Pinpoint the cell where the given text exists, returning its (X, Y) midpoint coordinate. 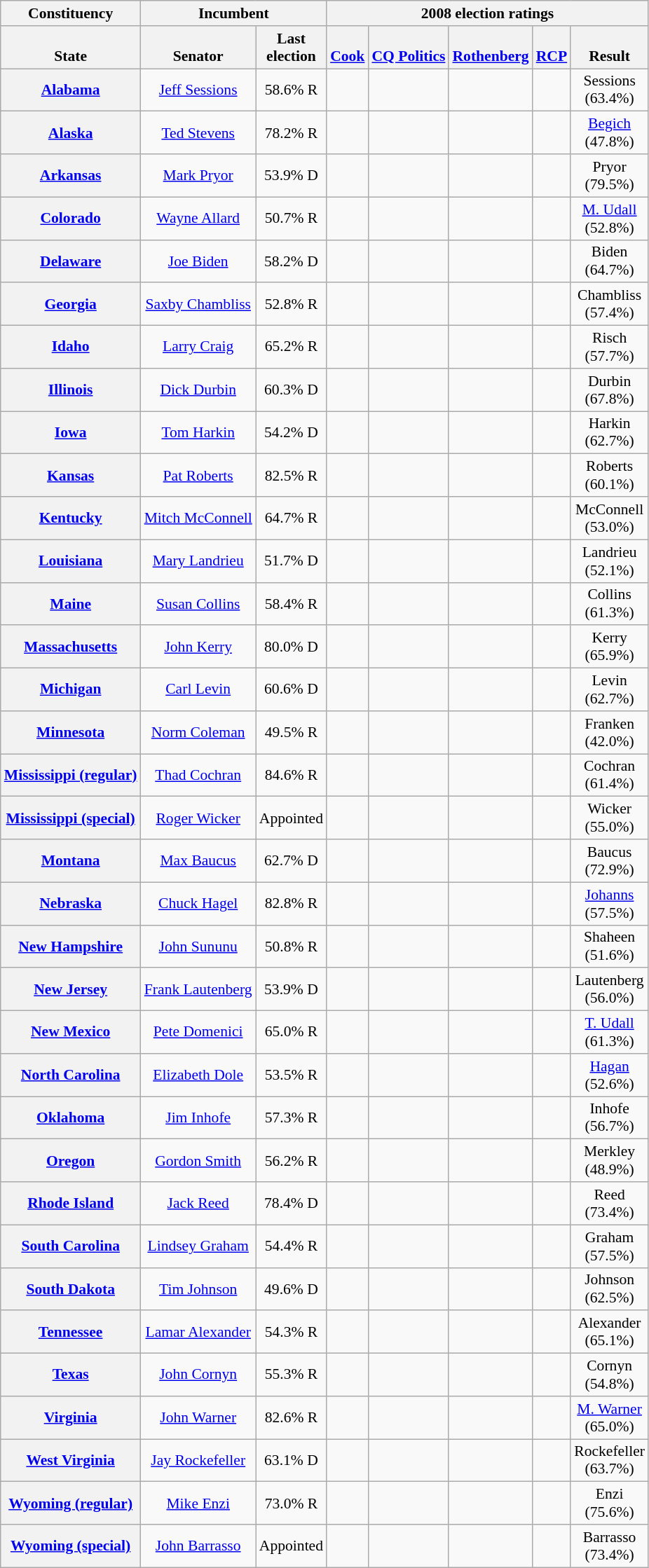
49.6% D (292, 1289)
Arkansas (71, 175)
Risch(57.7%) (610, 348)
Virginia (71, 1418)
Nebraska (71, 904)
Mike Enzi (198, 1504)
Johanns(57.5%) (610, 904)
Mary Landrieu (198, 561)
South Carolina (71, 1246)
54.3% R (292, 1333)
New Hampshire (71, 946)
Rothenberg (491, 48)
Merkley(48.9%) (610, 1160)
Lautenberg(56.0%) (610, 989)
Lastelection (292, 48)
Enzi(75.6%) (610, 1504)
Inhofe(56.7%) (610, 1118)
Result (610, 48)
Georgia (71, 304)
Minnesota (71, 733)
Baucus (72.9%) (610, 860)
Norm Coleman (198, 733)
Roger Wicker (198, 818)
Kentucky (71, 518)
82.8% R (292, 904)
Dick Durbin (198, 390)
57.3% R (292, 1118)
Rockefeller(63.7%) (610, 1460)
Senator (198, 48)
Roberts (60.1%) (610, 475)
North Carolina (71, 1075)
Illinois (71, 390)
Texas (71, 1375)
Jack Reed (198, 1204)
Wicker(55.0%) (610, 818)
Wyoming (special) (71, 1546)
Wayne Allard (198, 219)
53.5% R (292, 1075)
John Barrasso (198, 1546)
Iowa (71, 433)
Maine (71, 604)
60.3% D (292, 390)
Colorado (71, 219)
Rhode Island (71, 1204)
Mississippi (special) (71, 818)
49.5% R (292, 733)
Larry Craig (198, 348)
John Cornyn (198, 1375)
RCP (552, 48)
M. Warner(65.0%) (610, 1418)
73.0% R (292, 1504)
Idaho (71, 348)
Harkin(62.7%) (610, 433)
West Virginia (71, 1460)
M. Udall(52.8%) (610, 219)
Sessions(63.4%) (610, 90)
Massachusetts (71, 647)
Landrieu(52.1%) (610, 561)
Lamar Alexander (198, 1333)
Thad Cochran (198, 775)
78.4% D (292, 1204)
South Dakota (71, 1289)
Hagan(52.6%) (610, 1075)
Durbin(67.8%) (610, 390)
58.2% D (292, 261)
Mississippi (regular) (71, 775)
Elizabeth Dole (198, 1075)
Kansas (71, 475)
Shaheen(51.6%) (610, 946)
Mitch McConnell (198, 518)
Cochran(61.4%) (610, 775)
John Kerry (198, 647)
50.7% R (292, 219)
Graham(57.5%) (610, 1246)
Mark Pryor (198, 175)
Saxby Chambliss (198, 304)
65.0% R (292, 1033)
Levin (62.7%) (610, 689)
Johnson (62.5%) (610, 1289)
Oregon (71, 1160)
60.6% D (292, 689)
Constituency (71, 13)
Collins(61.3%) (610, 604)
Alaska (71, 133)
Cook (348, 48)
State (71, 48)
Tim Johnson (198, 1289)
52.8% R (292, 304)
Franken (42.0%) (610, 733)
Begich(47.8%) (610, 133)
Alabama (71, 90)
Tom Harkin (198, 433)
Gordon Smith (198, 1160)
New Mexico (71, 1033)
John Sununu (198, 946)
56.2% R (292, 1160)
Chambliss(57.4%) (610, 304)
82.5% R (292, 475)
Delaware (71, 261)
Frank Lautenberg (198, 989)
65.2% R (292, 348)
82.6% R (292, 1418)
Pryor (79.5%) (610, 175)
55.3% R (292, 1375)
62.7% D (292, 860)
Jay Rockefeller (198, 1460)
Lindsey Graham (198, 1246)
Pete Domenici (198, 1033)
Kerry(65.9%) (610, 647)
McConnell(53.0%) (610, 518)
Reed(73.4%) (610, 1204)
51.7% D (292, 561)
84.6% R (292, 775)
Incumbent (234, 13)
Joe Biden (198, 261)
Jim Inhofe (198, 1118)
2008 election ratings (488, 13)
80.0% D (292, 647)
Susan Collins (198, 604)
John Warner (198, 1418)
Biden (64.7%) (610, 261)
50.8% R (292, 946)
T. Udall(61.3%) (610, 1033)
Cornyn(54.8%) (610, 1375)
78.2% R (292, 133)
54.2% D (292, 433)
Louisiana (71, 561)
Michigan (71, 689)
Montana (71, 860)
Barrasso (73.4%) (610, 1546)
New Jersey (71, 989)
Pat Roberts (198, 475)
58.4% R (292, 604)
58.6% R (292, 90)
Alexander (65.1%) (610, 1333)
Max Baucus (198, 860)
Ted Stevens (198, 133)
63.1% D (292, 1460)
54.4% R (292, 1246)
CQ Politics (408, 48)
Wyoming (regular) (71, 1504)
Jeff Sessions (198, 90)
Oklahoma (71, 1118)
64.7% R (292, 518)
Chuck Hagel (198, 904)
Carl Levin (198, 689)
Tennessee (71, 1333)
